Search for the cell housing the specified text and yield its (x, y) center coordinate. 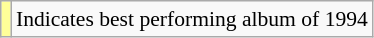
Indicates best performing album of 1994 (192, 19)
